Capture the cell that displays the provided text and extract its [x, y] central coordinate. 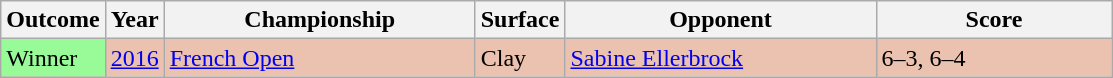
French Open [320, 58]
Championship [320, 20]
Winner [53, 58]
Outcome [53, 20]
Clay [520, 58]
Opponent [720, 20]
Year [134, 20]
Score [994, 20]
Surface [520, 20]
2016 [134, 58]
Sabine Ellerbrock [720, 58]
6–3, 6–4 [994, 58]
